Locate the cell with the specified text and output its [x, y] center coordinate. 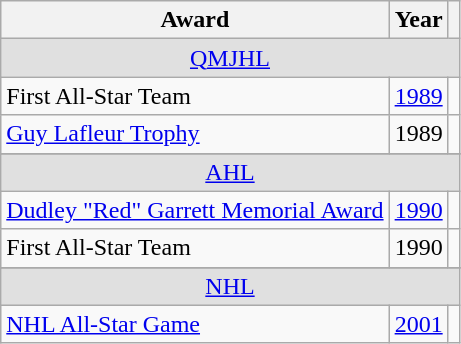
2001 [418, 324]
Dudley "Red" Garrett Memorial Award [195, 210]
Guy Lafleur Trophy [195, 134]
AHL [230, 172]
NHL All-Star Game [195, 324]
QMJHL [230, 58]
Award [195, 20]
NHL [230, 286]
Year [418, 20]
